Locate the cell with the specified text and output its (X, Y) center coordinate. 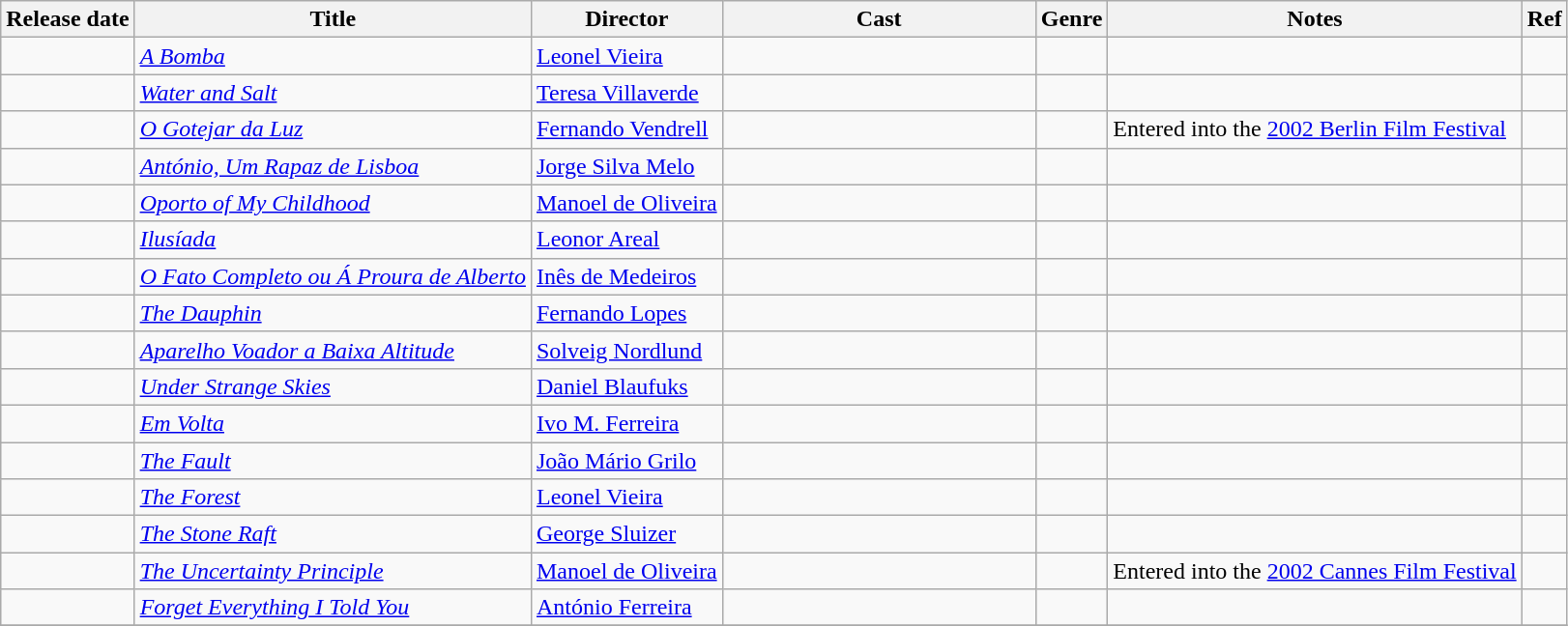
Title (333, 19)
Genre (1071, 19)
Ref (1545, 19)
João Mário Grilo (626, 461)
The Uncertainty Principle (333, 571)
António, Um Rapaz de Lisboa (333, 166)
George Sluizer (626, 534)
O Gotejar da Luz (333, 129)
Ivo M. Ferreira (626, 423)
Em Volta (333, 423)
Release date (68, 19)
Notes (1315, 19)
Entered into the 2002 Berlin Film Festival (1315, 129)
The Dauphin (333, 313)
Water and Salt (333, 93)
The Stone Raft (333, 534)
Fernando Vendrell (626, 129)
Director (626, 19)
António Ferreira (626, 608)
Inês de Medeiros (626, 276)
Solveig Nordlund (626, 350)
The Forest (333, 498)
Daniel Blaufuks (626, 386)
Teresa Villaverde (626, 93)
Ilusíada (333, 240)
Aparelho Voador a Baixa Altitude (333, 350)
Oporto of My Childhood (333, 203)
Fernando Lopes (626, 313)
Leonor Areal (626, 240)
Under Strange Skies (333, 386)
The Fault (333, 461)
A Bomba (333, 56)
Cast (879, 19)
O Fato Completo ou Á Proura de Alberto (333, 276)
Entered into the 2002 Cannes Film Festival (1315, 571)
Forget Everything I Told You (333, 608)
Jorge Silva Melo (626, 166)
